Return (x, y) of the center of cell containing provided text 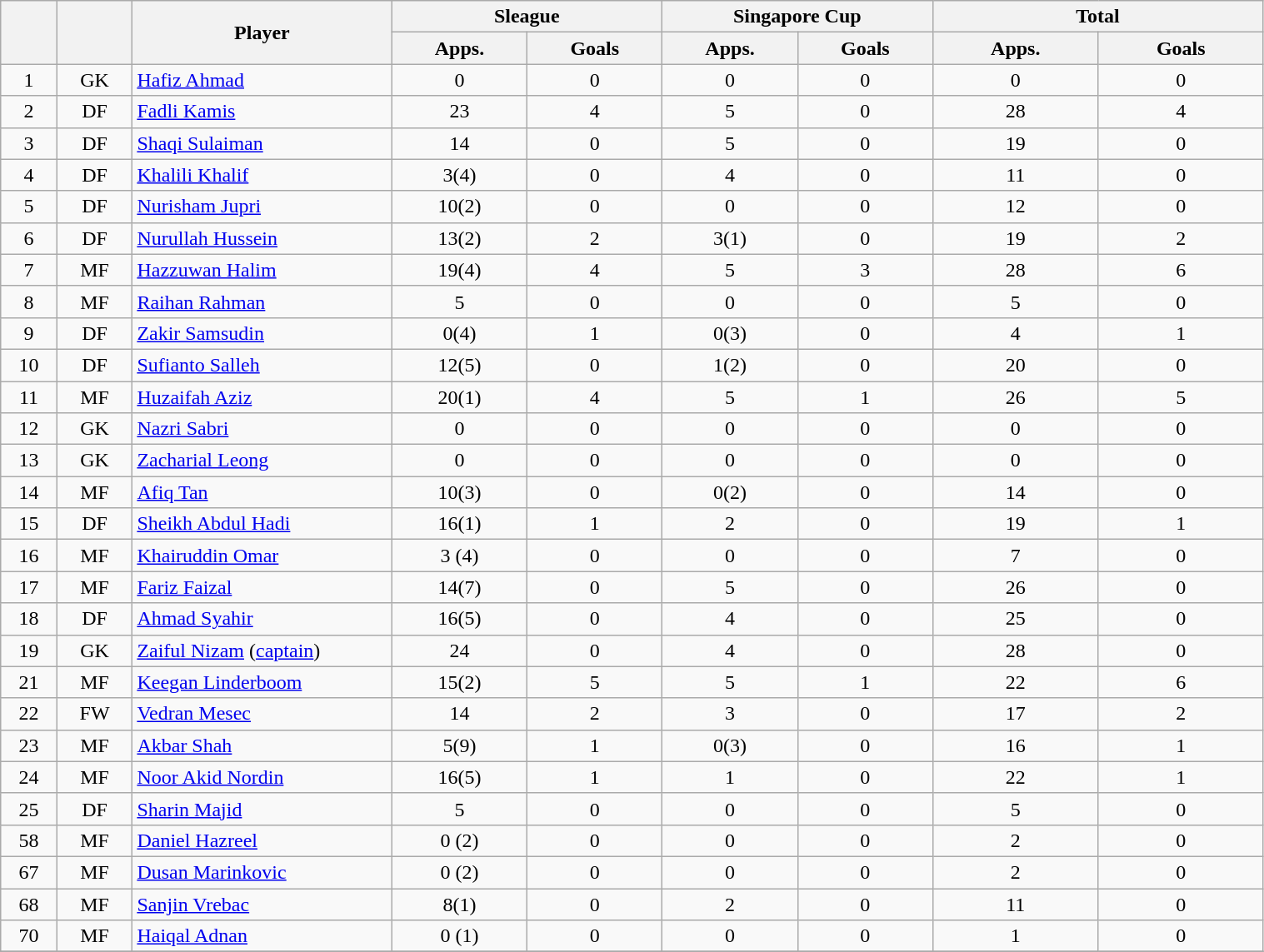
10 (29, 365)
Noor Akid Nordin (262, 777)
3 (4) (460, 556)
21 (29, 682)
67 (29, 872)
16(1) (460, 524)
Sheikh Abdul Hadi (262, 524)
Khalili Khalif (262, 175)
0(4) (460, 333)
Zakir Samsudin (262, 333)
14(7) (460, 587)
Hafiz Ahmad (262, 80)
Keegan Linderboom (262, 682)
13 (29, 461)
0 (1) (460, 936)
18 (29, 619)
1(2) (730, 365)
20(1) (460, 397)
Sharin Majid (262, 809)
Huzaifah Aziz (262, 397)
Akbar Shah (262, 745)
12(5) (460, 365)
Haiqal Adnan (262, 936)
3(1) (730, 238)
Singapore Cup (798, 17)
15 (29, 524)
Sanjin Vrebac (262, 904)
Total (1098, 17)
10(2) (460, 207)
Raihan Rahman (262, 302)
Shaqi Sulaiman (262, 143)
Sleague (527, 17)
19(4) (460, 270)
Zacharial Leong (262, 461)
Fariz Faizal (262, 587)
Khairuddin Omar (262, 556)
58 (29, 840)
Dusan Marinkovic (262, 872)
70 (29, 936)
Nazri Sabri (262, 429)
10(3) (460, 492)
3(4) (460, 175)
Ahmad Syahir (262, 619)
Fadli Kamis (262, 112)
15(2) (460, 682)
Zaiful Nizam (captain) (262, 650)
Sufianto Salleh (262, 365)
5(9) (460, 745)
FW (95, 714)
Hazzuwan Halim (262, 270)
8(1) (460, 904)
20 (1015, 365)
9 (29, 333)
Player (262, 32)
Nurisham Jupri (262, 207)
Nurullah Hussein (262, 238)
Afiq Tan (262, 492)
8 (29, 302)
Daniel Hazreel (262, 840)
Vedran Mesec (262, 714)
13(2) (460, 238)
0(2) (730, 492)
68 (29, 904)
